Determine the [X, Y] coordinate at the center of the cell enclosing the given text.  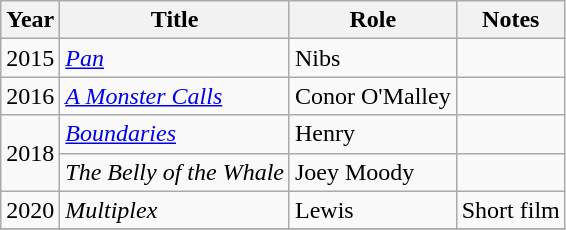
Notes [510, 20]
The Belly of the Whale [175, 172]
Boundaries [175, 134]
Henry [372, 134]
Conor O'Malley [372, 96]
2015 [30, 58]
Pan [175, 58]
Joey Moody [372, 172]
Short film [510, 210]
2016 [30, 96]
Role [372, 20]
Nibs [372, 58]
Multiplex [175, 210]
Lewis [372, 210]
Title [175, 20]
A Monster Calls [175, 96]
2018 [30, 153]
Year [30, 20]
2020 [30, 210]
